Scan for the cell matching the given text and deliver its (X, Y) coordinate at center. 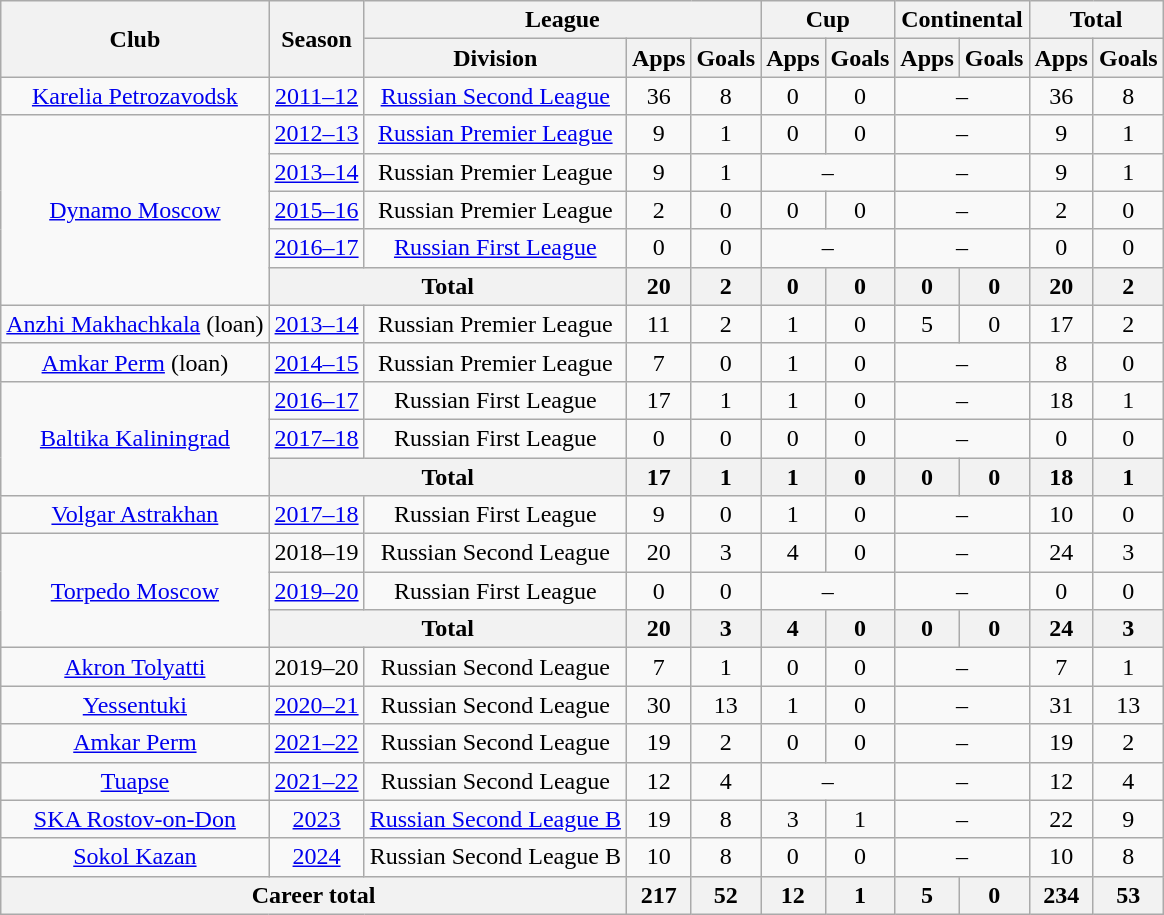
Volgar Astrakhan (135, 515)
2011–12 (316, 96)
234 (1061, 895)
Anzhi Makhachkala (loan) (135, 324)
Torpedo Moscow (135, 591)
SKA Rostov-on-Don (135, 819)
Continental (962, 20)
2012–13 (316, 134)
Karelia Petrozavodsk (135, 96)
2023 (316, 819)
Yessentuki (135, 705)
Cup (828, 20)
Amkar Perm (loan) (135, 362)
Amkar Perm (135, 743)
30 (658, 705)
2020–21 (316, 705)
11 (658, 324)
Career total (314, 895)
Division (495, 58)
2015–16 (316, 210)
Akron Tolyatti (135, 667)
Season (316, 39)
League (562, 20)
Sokol Kazan (135, 857)
Baltika Kaliningrad (135, 438)
Club (135, 39)
31 (1061, 705)
2024 (316, 857)
53 (1128, 895)
22 (1061, 819)
Dynamo Moscow (135, 210)
52 (726, 895)
2014–15 (316, 362)
Tuapse (135, 781)
217 (658, 895)
2018–19 (316, 553)
